Determine the (x, y) coordinate at the center of the cell enclosing the given text.  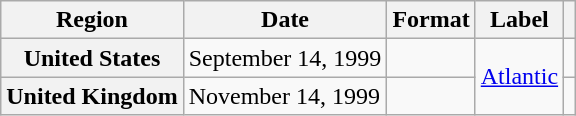
United States (92, 58)
Date (285, 20)
United Kingdom (92, 96)
September 14, 1999 (285, 58)
Format (431, 20)
November 14, 1999 (285, 96)
Label (519, 20)
Atlantic (519, 77)
Region (92, 20)
